Locate the cell with the specified text and output its [x, y] center coordinate. 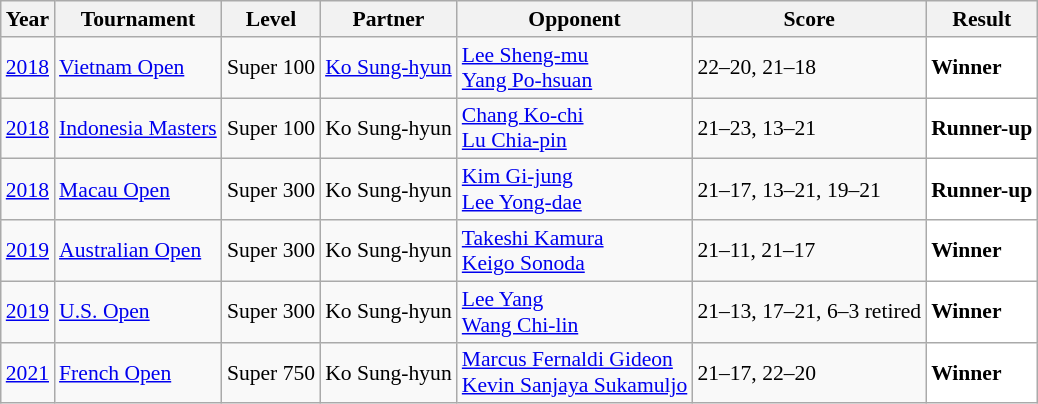
Super 750 [271, 372]
Opponent [575, 19]
Australian Open [138, 250]
21–11, 21–17 [809, 250]
Takeshi Kamura Keigo Sonoda [575, 250]
21–17, 22–20 [809, 372]
Chang Ko-chi Lu Chia-pin [575, 128]
21–23, 13–21 [809, 128]
Lee Sheng-mu Yang Po-hsuan [575, 68]
Vietnam Open [138, 68]
French Open [138, 372]
Tournament [138, 19]
Level [271, 19]
Result [982, 19]
Year [28, 19]
22–20, 21–18 [809, 68]
U.S. Open [138, 312]
Indonesia Masters [138, 128]
Score [809, 19]
Marcus Fernaldi Gideon Kevin Sanjaya Sukamuljo [575, 372]
2021 [28, 372]
21–17, 13–21, 19–21 [809, 190]
Kim Gi-jung Lee Yong-dae [575, 190]
Lee Yang Wang Chi-lin [575, 312]
Macau Open [138, 190]
21–13, 17–21, 6–3 retired [809, 312]
Partner [388, 19]
